For the text-containing cell, return its midpoint in [x, y] coordinate format. 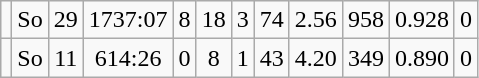
3 [242, 20]
11 [66, 58]
0.928 [422, 20]
2.56 [316, 20]
18 [214, 20]
43 [272, 58]
614:26 [128, 58]
1737:07 [128, 20]
1 [242, 58]
958 [366, 20]
349 [366, 58]
74 [272, 20]
29 [66, 20]
4.20 [316, 58]
0.890 [422, 58]
